Find where the given text appears and provide that cell's center as [x, y] coordinate. 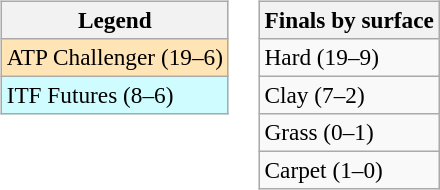
Legend [114, 20]
Grass (0–1) [349, 133]
ITF Futures (8–6) [114, 95]
Hard (19–9) [349, 57]
Clay (7–2) [349, 95]
Carpet (1–0) [349, 171]
Finals by surface [349, 20]
ATP Challenger (19–6) [114, 57]
